Locate the cell with the specified text and output its (X, Y) center coordinate. 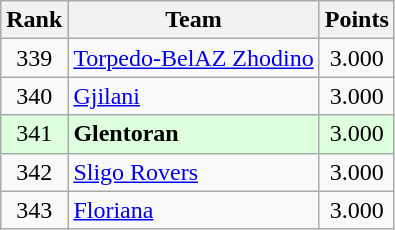
Sligo Rovers (194, 172)
Glentoran (194, 134)
Floriana (194, 210)
Team (194, 20)
Torpedo-BelAZ Zhodino (194, 58)
Points (356, 20)
340 (34, 96)
Rank (34, 20)
339 (34, 58)
Gjilani (194, 96)
343 (34, 210)
341 (34, 134)
342 (34, 172)
